Capture the cell that displays the provided text and extract its (x, y) central coordinate. 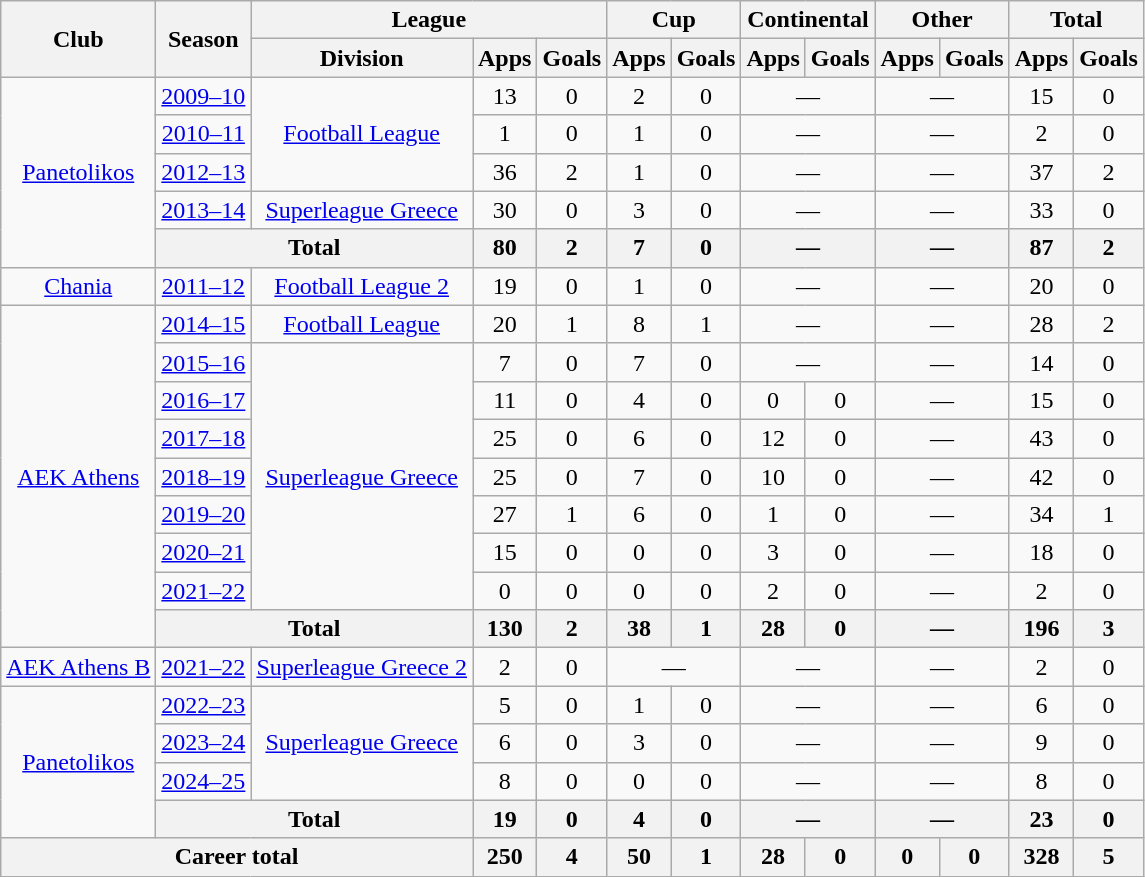
Football League 2 (362, 286)
328 (1041, 857)
11 (504, 400)
10 (773, 477)
50 (639, 857)
33 (1041, 210)
2014–15 (204, 324)
Club (78, 39)
13 (504, 96)
38 (639, 629)
14 (1041, 362)
2010–11 (204, 134)
2011–12 (204, 286)
2013–14 (204, 210)
Chania (78, 286)
43 (1041, 438)
196 (1041, 629)
Division (362, 58)
27 (504, 515)
2023–24 (204, 743)
2019–20 (204, 515)
Cup (674, 20)
80 (504, 248)
2024–25 (204, 781)
Superleague Greece 2 (362, 667)
Season (204, 39)
30 (504, 210)
AEK Athens B (78, 667)
2017–18 (204, 438)
2009–10 (204, 96)
2022–23 (204, 705)
2016–17 (204, 400)
42 (1041, 477)
2015–16 (204, 362)
130 (504, 629)
250 (504, 857)
18 (1041, 553)
9 (1041, 743)
34 (1041, 515)
87 (1041, 248)
Other (942, 20)
36 (504, 172)
2012–13 (204, 172)
23 (1041, 819)
2018–19 (204, 477)
2020–21 (204, 553)
37 (1041, 172)
Career total (237, 857)
12 (773, 438)
League (429, 20)
Continental (808, 20)
AEK Athens (78, 476)
